Search for the cell housing the specified text and yield its [X, Y] center coordinate. 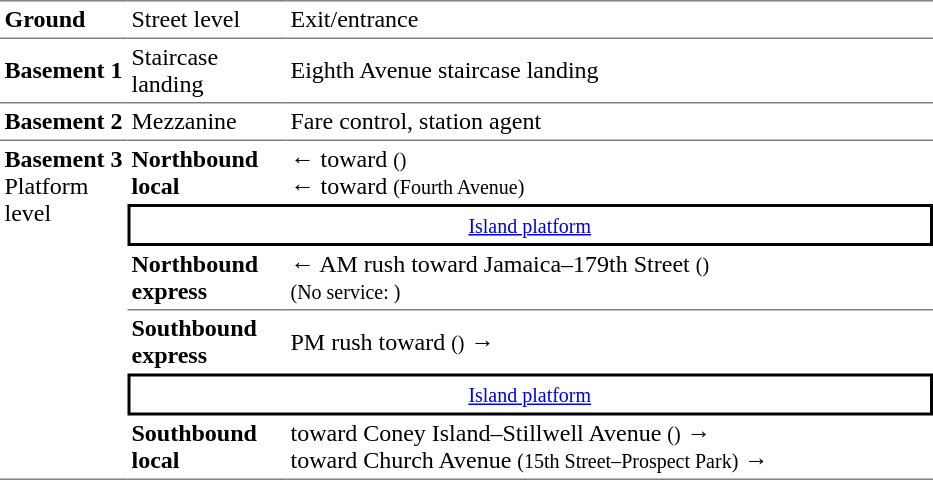
Northbound express [206, 278]
Street level [206, 19]
Eighth Avenue staircase landing [609, 70]
Southbound express [206, 342]
Southbound local [206, 448]
Ground [64, 19]
← toward ()← toward (Fourth Avenue) [609, 172]
Fare control, station agent [609, 121]
Exit/entrance [609, 19]
Basement 2 [64, 121]
PM rush toward () → [609, 342]
← AM rush toward Jamaica–179th Street () (No service: ) [609, 278]
toward Coney Island–Stillwell Avenue () → toward Church Avenue (15th Street–Prospect Park) → [609, 448]
Northbound local [206, 172]
Staircase landing [206, 70]
Basement 1 [64, 70]
Mezzanine [206, 121]
Basement 3Platform level [64, 310]
